Output the (X, Y) coordinate of the center of the cell containing the given text.  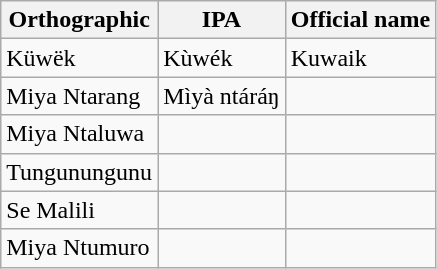
Kuwaik (360, 58)
Orthographic (80, 20)
Kùwék (222, 58)
Tungunungunu (80, 172)
Miya Ntaluwa (80, 134)
Küwëk (80, 58)
Miya Ntumuro (80, 248)
IPA (222, 20)
Miya Ntarang (80, 96)
Se Malili (80, 210)
Official name (360, 20)
Mìyà ntáráŋ (222, 96)
